Provide the (X, Y) coordinate of the cell's center where the given text is located.  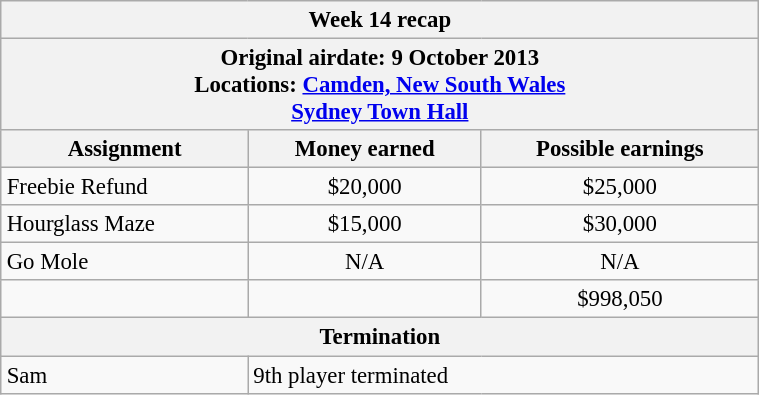
Termination (380, 337)
Week 14 recap (380, 20)
Freebie Refund (124, 187)
$20,000 (364, 187)
$25,000 (620, 187)
Hourglass Maze (124, 224)
$15,000 (364, 224)
Assignment (124, 149)
Go Mole (124, 262)
$998,050 (620, 299)
9th player terminated (503, 375)
Original airdate: 9 October 2013Locations: Camden, New South WalesSydney Town Hall (380, 84)
Possible earnings (620, 149)
$30,000 (620, 224)
Sam (124, 375)
Money earned (364, 149)
